Determine the [x, y] coordinate at the center of the cell enclosing the given text.  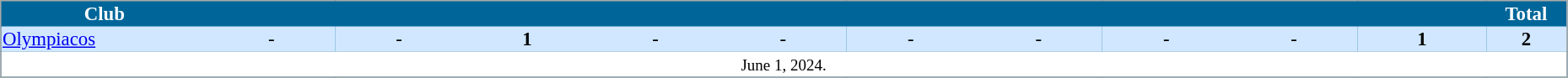
2 [1527, 39]
Olympiacos [105, 39]
Club [105, 13]
Total [1527, 13]
June 1, 2024. [784, 65]
